Identify which cell holds the provided text, then report its [X, Y] central coordinate. 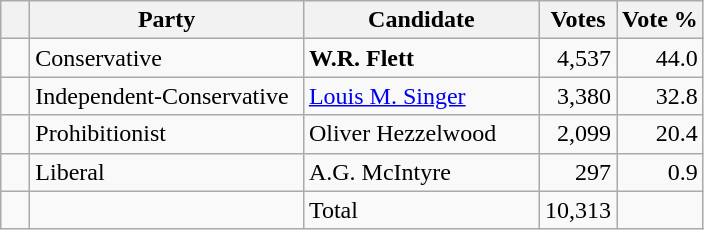
Total [421, 210]
Oliver Hezzelwood [421, 134]
Louis M. Singer [421, 96]
2,099 [578, 134]
Independent-Conservative [167, 96]
4,537 [578, 58]
Liberal [167, 172]
10,313 [578, 210]
297 [578, 172]
Party [167, 20]
A.G. McIntyre [421, 172]
Candidate [421, 20]
32.8 [660, 96]
44.0 [660, 58]
Prohibitionist [167, 134]
Conservative [167, 58]
Vote % [660, 20]
Votes [578, 20]
3,380 [578, 96]
W.R. Flett [421, 58]
20.4 [660, 134]
0.9 [660, 172]
